Provide the (x, y) coordinate of the cell's center where the given text is located.  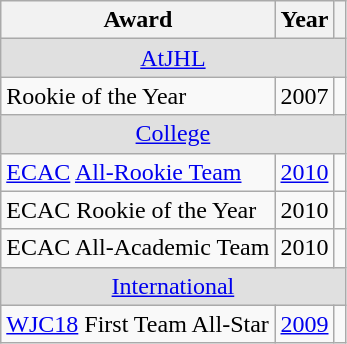
Award (138, 20)
College (173, 134)
ECAC All-Rookie Team (138, 172)
Year (304, 20)
International (173, 286)
AtJHL (173, 58)
Rookie of the Year (138, 96)
ECAC Rookie of the Year (138, 210)
ECAC All-Academic Team (138, 248)
2007 (304, 96)
WJC18 First Team All-Star (138, 324)
2009 (304, 324)
